Extract the [x, y] coordinate from the center of the cell holding the provided text.  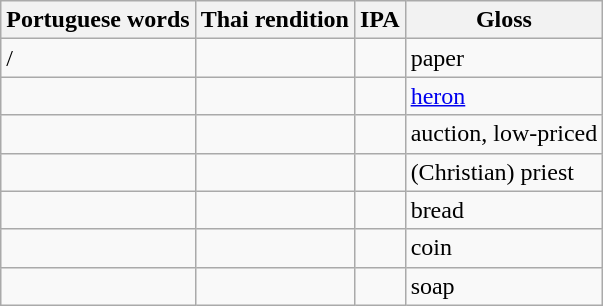
paper [504, 58]
/ [98, 58]
coin [504, 248]
IPA [380, 20]
bread [504, 210]
soap [504, 286]
Gloss [504, 20]
Thai rendition [274, 20]
Portuguese words [98, 20]
heron [504, 96]
(Christian) priest [504, 172]
auction, low-priced [504, 134]
